Pinpoint the cell where the given text exists, returning its (x, y) midpoint coordinate. 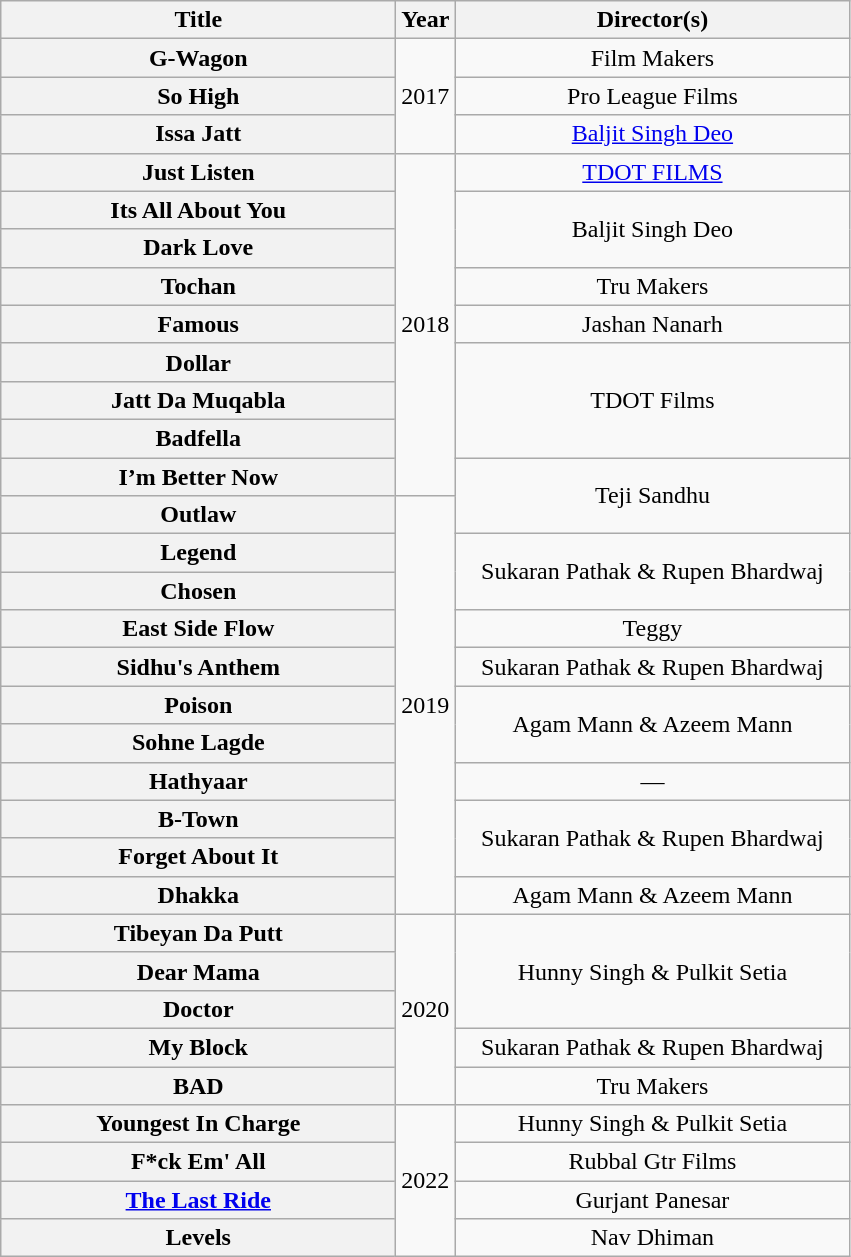
F*ck Em' All (198, 1162)
Just Listen (198, 172)
Nav Dhiman (652, 1238)
2020 (426, 1009)
Sohne Lagde (198, 743)
Tochan (198, 286)
Doctor (198, 1009)
Famous (198, 324)
Outlaw (198, 515)
TDOT Films (652, 400)
Youngest In Charge (198, 1124)
Jatt Da Muqabla (198, 400)
My Block (198, 1047)
B-Town (198, 819)
— (652, 781)
BAD (198, 1085)
Dollar (198, 362)
Badfella (198, 438)
Hathyaar (198, 781)
Pro League Films (652, 96)
Director(s) (652, 20)
Chosen (198, 591)
I’m Better Now (198, 477)
Dark Love (198, 248)
Sidhu's Anthem (198, 667)
Tibeyan Da Putt (198, 933)
G-Wagon (198, 58)
East Side Flow (198, 629)
The Last Ride (198, 1200)
Year (426, 20)
Issa Jatt (198, 134)
Teji Sandhu (652, 496)
Poison (198, 705)
Its All About You (198, 210)
2018 (426, 324)
Gurjant Panesar (652, 1200)
Dear Mama (198, 971)
Levels (198, 1238)
Title (198, 20)
Dhakka (198, 895)
TDOT FILMS (652, 172)
So High (198, 96)
Legend (198, 553)
Teggy (652, 629)
Rubbal Gtr Films (652, 1162)
Jashan Nanarh (652, 324)
Forget About It (198, 857)
Film Makers (652, 58)
2022 (426, 1181)
2017 (426, 96)
2019 (426, 706)
